Capture the cell that displays the provided text and extract its [x, y] central coordinate. 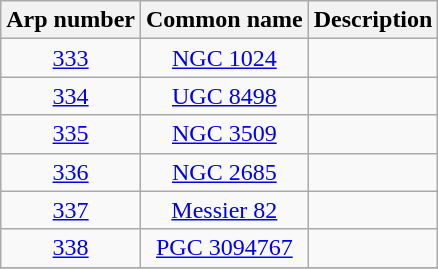
NGC 2685 [224, 172]
Arp number [71, 20]
PGC 3094767 [224, 248]
Messier 82 [224, 210]
333 [71, 58]
338 [71, 248]
334 [71, 96]
336 [71, 172]
335 [71, 134]
NGC 1024 [224, 58]
NGC 3509 [224, 134]
Description [373, 20]
UGC 8498 [224, 96]
Common name [224, 20]
337 [71, 210]
